For the text-containing cell, return its midpoint in [x, y] coordinate format. 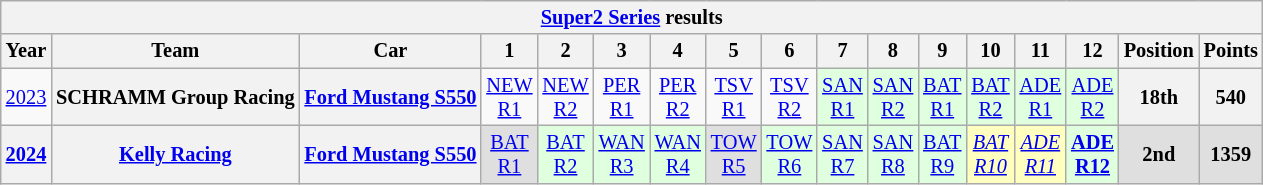
BATR9 [942, 154]
2023 [26, 97]
1 [509, 51]
WANR3 [622, 154]
18th [1159, 97]
ADER12 [1092, 154]
ADER2 [1092, 97]
Position [1159, 51]
PERR2 [678, 97]
540 [1231, 97]
SANR1 [842, 97]
Super2 Series results [632, 17]
2nd [1159, 154]
12 [1092, 51]
Team [175, 51]
TOWR5 [734, 154]
NEWR2 [565, 97]
2 [565, 51]
TOWR6 [790, 154]
4 [678, 51]
8 [893, 51]
10 [990, 51]
ADER11 [1041, 154]
NEWR1 [509, 97]
Kelly Racing [175, 154]
2024 [26, 154]
SANR8 [893, 154]
6 [790, 51]
3 [622, 51]
11 [1041, 51]
ADER1 [1041, 97]
BATR10 [990, 154]
5 [734, 51]
PERR1 [622, 97]
Year [26, 51]
SCHRAMM Group Racing [175, 97]
Car [391, 51]
9 [942, 51]
7 [842, 51]
TSVR2 [790, 97]
Points [1231, 51]
SANR7 [842, 154]
SANR2 [893, 97]
WANR4 [678, 154]
TSVR1 [734, 97]
1359 [1231, 154]
